Provide the (x, y) coordinate of the cell's center where the given text is located.  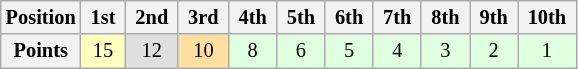
5 (349, 51)
6 (301, 51)
8th (445, 17)
1st (104, 17)
7th (397, 17)
4 (397, 51)
12 (152, 51)
9th (494, 17)
10th (547, 17)
Position (41, 17)
5th (301, 17)
1 (547, 51)
3 (445, 51)
4th (253, 17)
6th (349, 17)
10 (203, 51)
2nd (152, 17)
Points (41, 51)
3rd (203, 17)
8 (253, 51)
2 (494, 51)
15 (104, 51)
